Find where the given text appears and provide that cell's center as [x, y] coordinate. 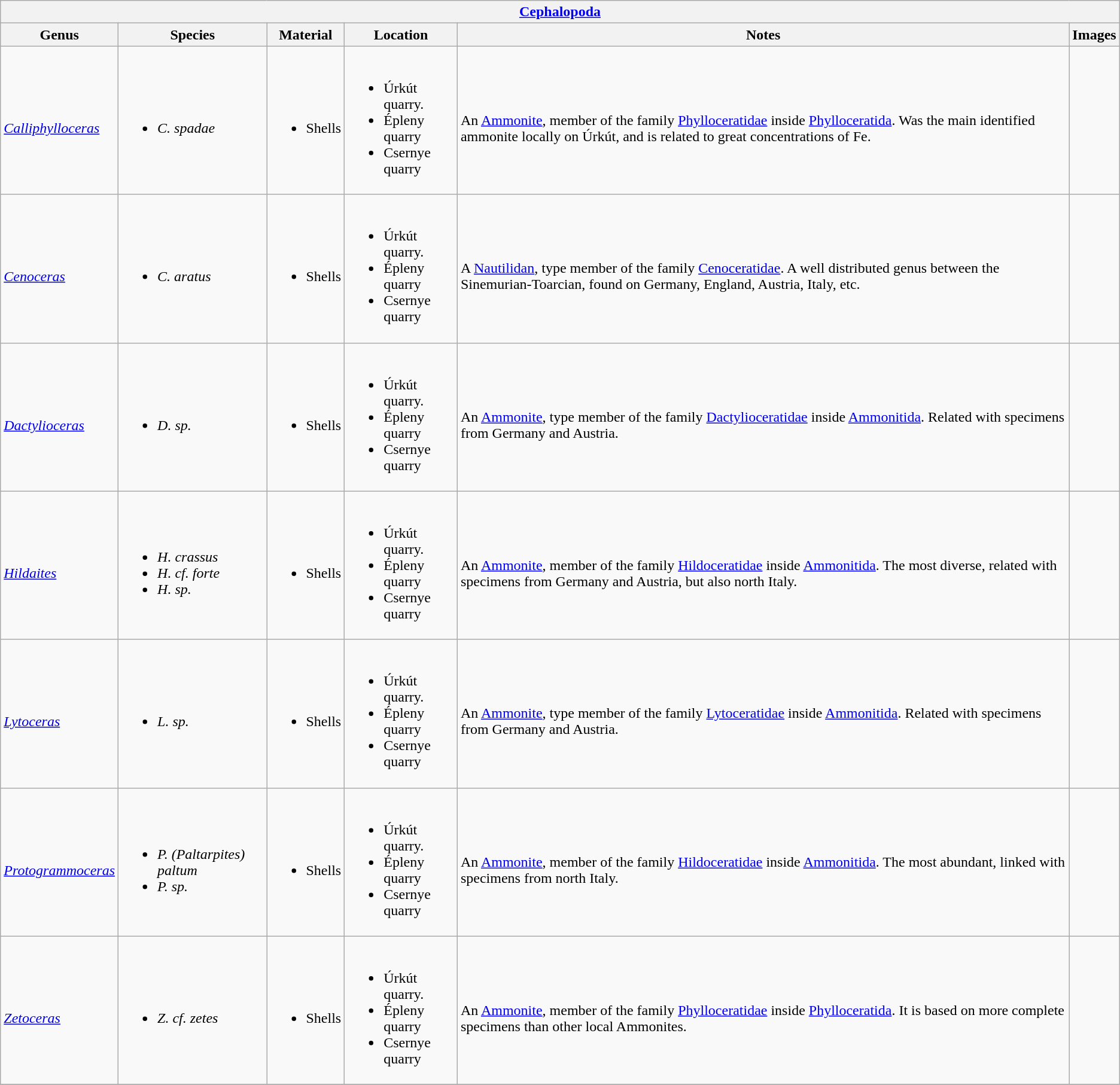
Species [193, 35]
Cephalopoda [560, 12]
Lytoceras [60, 714]
Images [1094, 35]
Material [306, 35]
Cenoceras [60, 269]
An Ammonite, member of the family Hildoceratidae inside Ammonitida. The most abundant, linked with specimens from north Italy. [763, 862]
Genus [60, 35]
Notes [763, 35]
Hildaites [60, 565]
C. aratus [193, 269]
H. crassusH. cf. forteH. sp. [193, 565]
L. sp. [193, 714]
Protogrammoceras [60, 862]
An Ammonite, type member of the family Dactylioceratidae inside Ammonitida. Related with specimens from Germany and Austria. [763, 417]
Location [401, 35]
Calliphylloceras [60, 120]
An Ammonite, member of the family Phylloceratidae inside Phylloceratida. It is based on more complete specimens than other local Ammonites. [763, 1010]
An Ammonite, type member of the family Lytoceratidae inside Ammonitida. Related with specimens from Germany and Austria. [763, 714]
Z. cf. zetes [193, 1010]
C. spadae [193, 120]
Dactylioceras [60, 417]
P. (Paltarpites) paltumP. sp. [193, 862]
D. sp. [193, 417]
Zetoceras [60, 1010]
